Return (X, Y) of the center of cell containing provided text 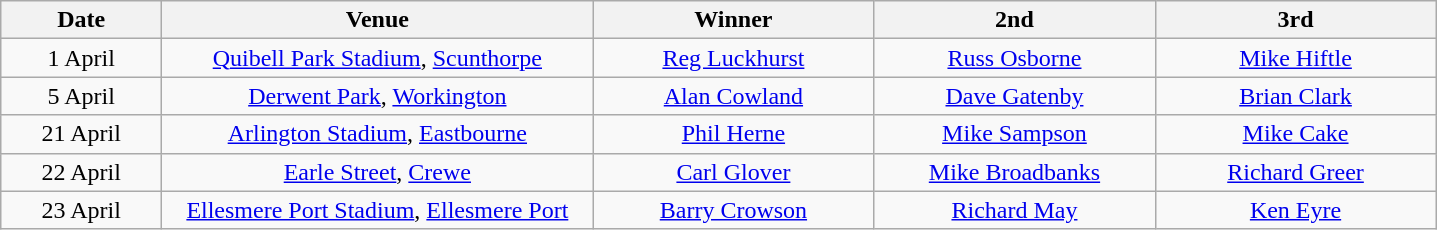
23 April (82, 210)
Earle Street, Crewe (378, 172)
Venue (378, 20)
Mike Cake (1296, 134)
22 April (82, 172)
Mike Hiftle (1296, 58)
Richard May (1014, 210)
Derwent Park, Workington (378, 96)
Mike Broadbanks (1014, 172)
Richard Greer (1296, 172)
Dave Gatenby (1014, 96)
Winner (734, 20)
5 April (82, 96)
21 April (82, 134)
3rd (1296, 20)
Brian Clark (1296, 96)
Phil Herne (734, 134)
1 April (82, 58)
Russ Osborne (1014, 58)
Date (82, 20)
2nd (1014, 20)
Barry Crowson (734, 210)
Reg Luckhurst (734, 58)
Ken Eyre (1296, 210)
Alan Cowland (734, 96)
Mike Sampson (1014, 134)
Quibell Park Stadium, Scunthorpe (378, 58)
Carl Glover (734, 172)
Arlington Stadium, Eastbourne (378, 134)
Ellesmere Port Stadium, Ellesmere Port (378, 210)
